Pinpoint the cell where the given text exists, returning its [X, Y] midpoint coordinate. 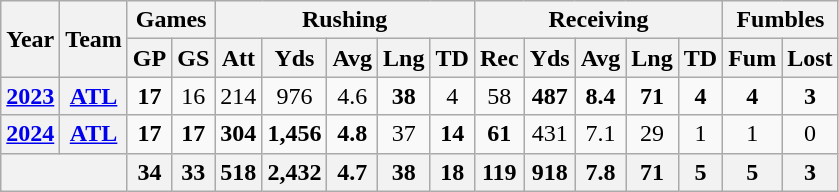
2,432 [294, 172]
2023 [30, 96]
4.8 [352, 134]
431 [550, 134]
487 [550, 96]
Rec [499, 58]
214 [238, 96]
119 [499, 172]
33 [194, 172]
GS [194, 58]
4.7 [352, 172]
0 [810, 134]
304 [238, 134]
976 [294, 96]
7.1 [600, 134]
29 [652, 134]
37 [404, 134]
Fum [752, 58]
61 [499, 134]
Year [30, 39]
918 [550, 172]
1,456 [294, 134]
Att [238, 58]
7.8 [600, 172]
Team [94, 39]
8.4 [600, 96]
Rushing [345, 20]
58 [499, 96]
518 [238, 172]
Receiving [598, 20]
Fumbles [780, 20]
GP [149, 58]
18 [452, 172]
14 [452, 134]
Lost [810, 58]
Games [170, 20]
16 [194, 96]
2024 [30, 134]
34 [149, 172]
4.6 [352, 96]
